From the cell containing the given text, extract its center point as (x, y) coordinate. 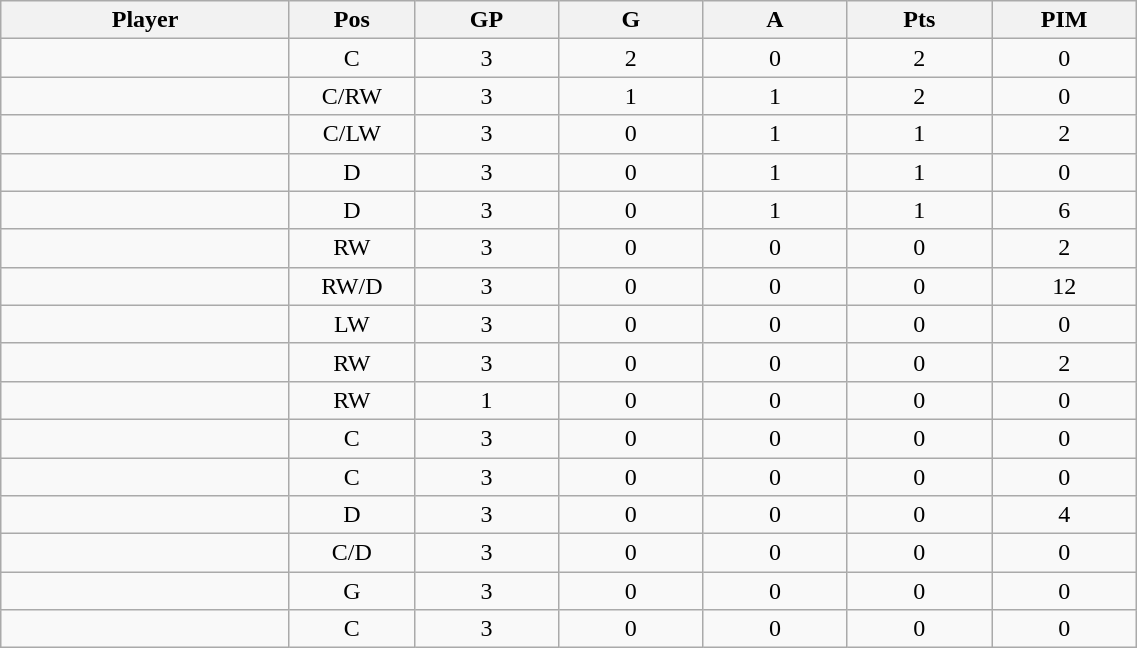
C/LW (352, 134)
RW/D (352, 286)
C/D (352, 553)
4 (1064, 515)
Pos (352, 20)
6 (1064, 210)
LW (352, 324)
Player (146, 20)
PIM (1064, 20)
Pts (919, 20)
GP (486, 20)
C/RW (352, 96)
12 (1064, 286)
A (775, 20)
